Capture the cell that displays the provided text and extract its (X, Y) central coordinate. 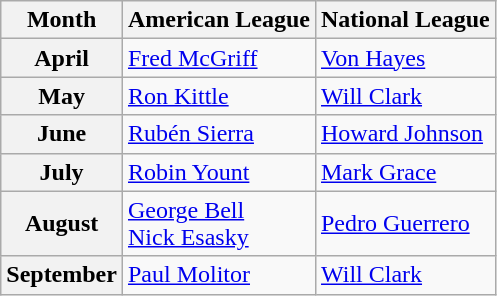
Robin Yount (218, 172)
Month (62, 20)
April (62, 58)
Pedro Guerrero (405, 224)
Ron Kittle (218, 96)
June (62, 134)
Rubén Sierra (218, 134)
Howard Johnson (405, 134)
Paul Molitor (218, 275)
September (62, 275)
August (62, 224)
American League (218, 20)
George BellNick Esasky (218, 224)
Mark Grace (405, 172)
National League (405, 20)
Von Hayes (405, 58)
May (62, 96)
Fred McGriff (218, 58)
July (62, 172)
